Capture the cell that displays the provided text and extract its (x, y) central coordinate. 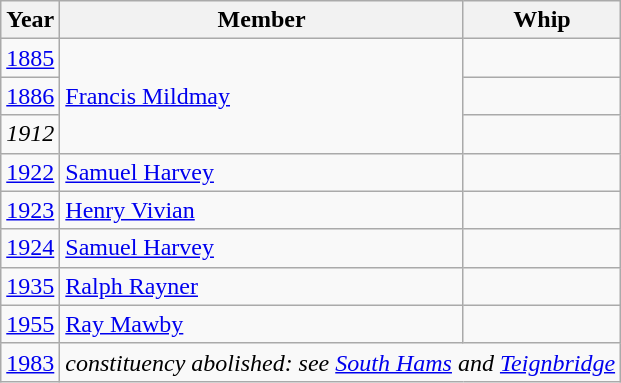
Member (262, 20)
1935 (30, 286)
constituency abolished: see South Hams and Teignbridge (340, 362)
Ray Mawby (262, 324)
1983 (30, 362)
1885 (30, 58)
Year (30, 20)
1924 (30, 248)
Ralph Rayner (262, 286)
Whip (542, 20)
Francis Mildmay (262, 96)
1923 (30, 210)
1922 (30, 172)
Henry Vivian (262, 210)
1886 (30, 96)
1912 (30, 134)
1955 (30, 324)
